Detect which cell encompasses the target text, then output its (x, y) center coordinate. 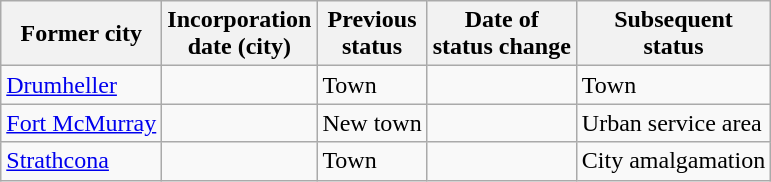
New town (372, 123)
Date ofstatus change (502, 34)
Previousstatus (372, 34)
Subsequentstatus (673, 34)
City amalgamation (673, 161)
Incorporationdate (city) (240, 34)
Urban service area (673, 123)
Strathcona (82, 161)
Fort McMurray (82, 123)
Former city (82, 34)
Drumheller (82, 85)
